Return [x, y] of the center of cell containing provided text 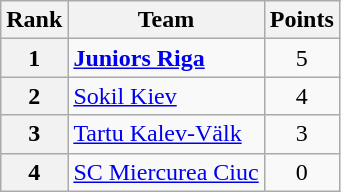
Points [302, 20]
0 [302, 172]
Rank [34, 20]
Team [166, 20]
5 [302, 58]
1 [34, 58]
2 [34, 96]
Juniors Riga [166, 58]
Tartu Kalev-Välk [166, 134]
SC Miercurea Ciuc [166, 172]
Sokil Kiev [166, 96]
